Provide the (x, y) coordinate of the cell's center where the given text is located.  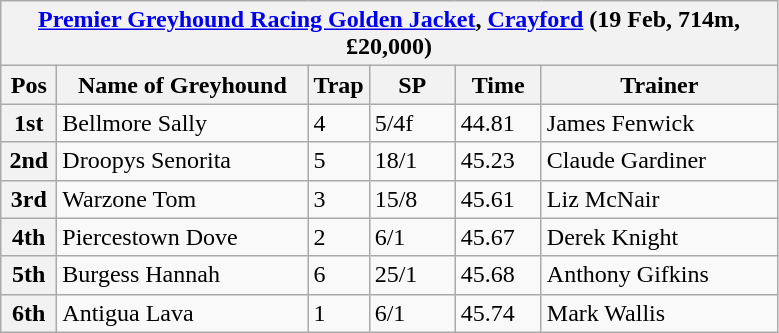
Droopys Senorita (182, 161)
45.23 (498, 161)
5/4f (412, 123)
Claude Gardiner (659, 161)
Anthony Gifkins (659, 275)
Trainer (659, 85)
Antigua Lava (182, 313)
6 (338, 275)
3rd (29, 199)
SP (412, 85)
Name of Greyhound (182, 85)
18/1 (412, 161)
5 (338, 161)
Piercestown Dove (182, 237)
44.81 (498, 123)
25/1 (412, 275)
Warzone Tom (182, 199)
45.67 (498, 237)
Premier Greyhound Racing Golden Jacket, Crayford (19 Feb, 714m, £20,000) (390, 34)
45.74 (498, 313)
Burgess Hannah (182, 275)
2nd (29, 161)
45.68 (498, 275)
James Fenwick (659, 123)
Pos (29, 85)
3 (338, 199)
4 (338, 123)
Mark Wallis (659, 313)
Bellmore Sally (182, 123)
6th (29, 313)
Time (498, 85)
1 (338, 313)
5th (29, 275)
2 (338, 237)
1st (29, 123)
Liz McNair (659, 199)
15/8 (412, 199)
45.61 (498, 199)
4th (29, 237)
Trap (338, 85)
Derek Knight (659, 237)
